Identify which cell holds the provided text, then report its (x, y) central coordinate. 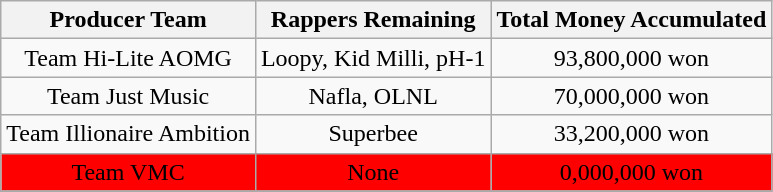
Loopy, Kid Milli, pH-1 (373, 58)
Producer Team (128, 20)
Nafla, OLNL (373, 96)
Team VMC (128, 172)
33,200,000 won (632, 134)
Total Money Accumulated (632, 20)
70,000,000 won (632, 96)
Team Illionaire Ambition (128, 134)
Team Just Music (128, 96)
Superbee (373, 134)
0,000,000 won (632, 172)
Rappers Remaining (373, 20)
Team Hi-Lite AOMG (128, 58)
None (373, 172)
93,800,000 won (632, 58)
